Find where the given text appears and provide that cell's center as [x, y] coordinate. 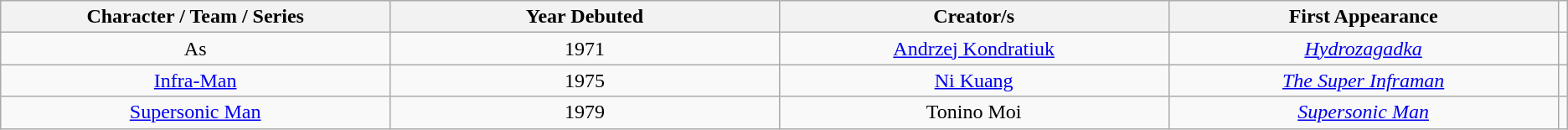
Character / Team / Series [196, 17]
Creator/s [973, 17]
Ni Kuang [973, 81]
Infra-Man [196, 81]
Hydrozagadka [1364, 49]
1975 [585, 81]
The Super Inframan [1364, 81]
1971 [585, 49]
Andrzej Kondratiuk [973, 49]
1979 [585, 112]
Tonino Moi [973, 112]
As [196, 49]
Year Debuted [585, 17]
First Appearance [1364, 17]
